Output the (x, y) coordinate of the center of the cell containing the given text.  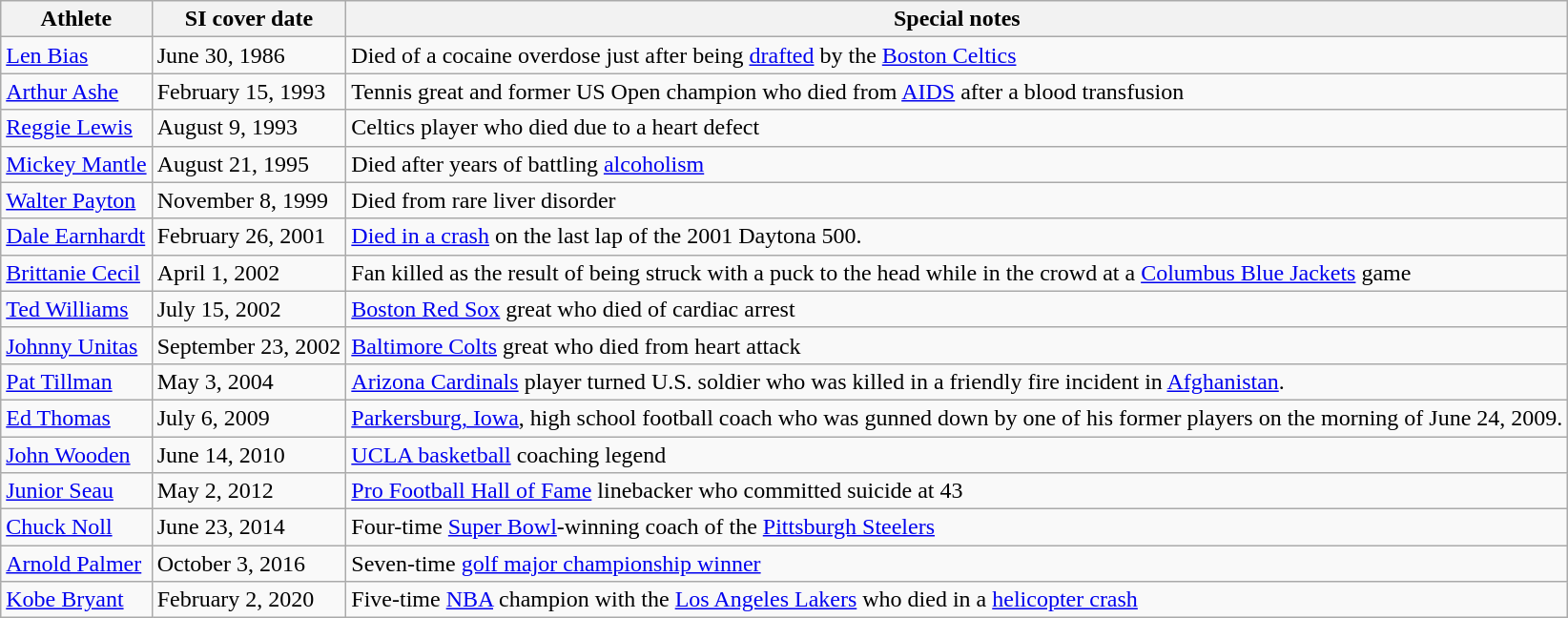
Reggie Lewis (76, 128)
July 15, 2002 (249, 309)
February 26, 2001 (249, 237)
Walter Payton (76, 200)
Died after years of battling alcoholism (958, 164)
April 1, 2002 (249, 273)
Five-time NBA champion with the Los Angeles Lakers who died in a helicopter crash (958, 600)
UCLA basketball coaching legend (958, 455)
Kobe Bryant (76, 600)
Pro Football Hall of Fame linebacker who committed suicide at 43 (958, 491)
Johnny Unitas (76, 345)
February 15, 1993 (249, 92)
February 2, 2020 (249, 600)
Four-time Super Bowl-winning coach of the Pittsburgh Steelers (958, 527)
Died of a cocaine overdose just after being drafted by the Boston Celtics (958, 55)
Celtics player who died due to a heart defect (958, 128)
Pat Tillman (76, 381)
August 21, 1995 (249, 164)
Brittanie Cecil (76, 273)
Arizona Cardinals player turned U.S. soldier who was killed in a friendly fire incident in Afghanistan. (958, 381)
September 23, 2002 (249, 345)
Baltimore Colts great who died from heart attack (958, 345)
Len Bias (76, 55)
Dale Earnhardt (76, 237)
Athlete (76, 19)
Parkersburg, Iowa, high school football coach who was gunned down by one of his former players on the morning of June 24, 2009. (958, 418)
Chuck Noll (76, 527)
Arnold Palmer (76, 564)
June 30, 1986 (249, 55)
May 2, 2012 (249, 491)
Fan killed as the result of being struck with a puck to the head while in the crowd at a Columbus Blue Jackets game (958, 273)
Mickey Mantle (76, 164)
May 3, 2004 (249, 381)
Ted Williams (76, 309)
Ed Thomas (76, 418)
John Wooden (76, 455)
Died from rare liver disorder (958, 200)
October 3, 2016 (249, 564)
Junior Seau (76, 491)
Special notes (958, 19)
Tennis great and former US Open champion who died from AIDS after a blood transfusion (958, 92)
Arthur Ashe (76, 92)
November 8, 1999 (249, 200)
July 6, 2009 (249, 418)
June 23, 2014 (249, 527)
Died in a crash on the last lap of the 2001 Daytona 500. (958, 237)
Boston Red Sox great who died of cardiac arrest (958, 309)
June 14, 2010 (249, 455)
SI cover date (249, 19)
August 9, 1993 (249, 128)
Seven-time golf major championship winner (958, 564)
